From the cell containing the given text, extract its center point as [x, y] coordinate. 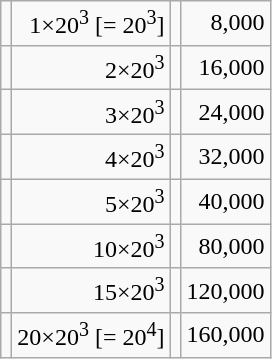
10×203 [91, 246]
20×203 [= 204] [91, 336]
16,000 [226, 68]
3×203 [91, 112]
2×203 [91, 68]
5×203 [91, 202]
120,000 [226, 290]
15×203 [91, 290]
8,000 [226, 24]
4×203 [91, 156]
32,000 [226, 156]
1×203 [= 203] [91, 24]
40,000 [226, 202]
24,000 [226, 112]
160,000 [226, 336]
80,000 [226, 246]
